Search for the cell housing the specified text and yield its (x, y) center coordinate. 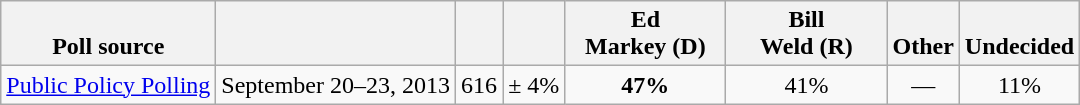
11% (1019, 85)
EdMarkey (D) (646, 34)
BillWeld (R) (806, 34)
Public Policy Polling (108, 85)
Poll source (108, 34)
Undecided (1019, 34)
September 20–23, 2013 (336, 85)
41% (806, 85)
— (923, 85)
47% (646, 85)
616 (480, 85)
Other (923, 34)
± 4% (534, 85)
